Provide the [X, Y] coordinate of the cell's center where the given text is located.  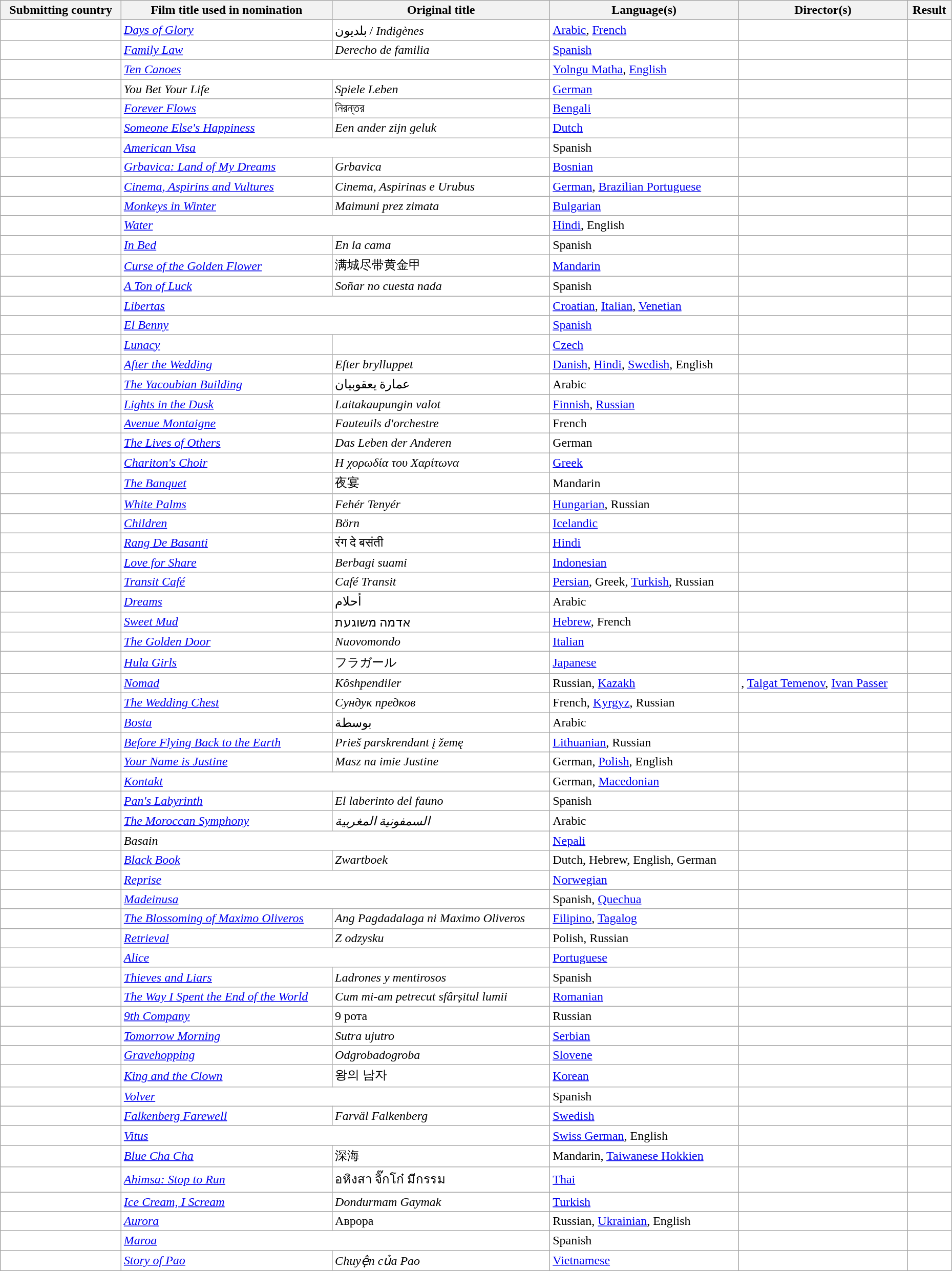
Water [335, 225]
American Visa [335, 148]
Odgrobadogroba [441, 1055]
Finnish, Russian [644, 404]
Kôshpendiler [441, 683]
Efter brylluppet [441, 364]
Language(s) [644, 10]
German, Brazilian Portuguese [644, 186]
Basain [335, 841]
King and the Clown [226, 1076]
Original title [441, 10]
Thai [644, 1179]
A Ton of Luck [226, 286]
Grbavica: Land of My Dreams [226, 167]
German, Macedonian [644, 781]
Black Book [226, 860]
Volver [335, 1096]
Korean [644, 1076]
Blue Cha Cha [226, 1156]
Nuovomondo [441, 642]
Hula Girls [226, 663]
Your Name is Justine [226, 762]
Director(s) [823, 10]
Hindi [644, 543]
深海 [441, 1156]
Thieves and Liars [226, 977]
Fauteuils d'orchestre [441, 424]
Derecho de familia [441, 50]
रंग दे बसंती [441, 543]
Vitus [335, 1135]
Prieš parskrendant į žemę [441, 742]
After the Wedding [226, 364]
Reprise [335, 880]
왕의 남자 [441, 1076]
Nepali [644, 841]
Ang Pagdadalaga ni Maximo Oliveros [441, 919]
White Palms [226, 504]
عمارة يعقوبيان [441, 384]
Aurora [226, 1221]
Gravehopping [226, 1055]
Russian, Kazakh [644, 683]
9th Company [226, 1016]
Persian, Greek, Turkish, Russian [644, 582]
Portuguese [644, 957]
フラガール [441, 663]
Spiele Leben [441, 89]
Story of Pao [226, 1261]
The Yacoubian Building [226, 384]
The Banquet [226, 484]
Rang De Basanti [226, 543]
The Golden Door [226, 642]
Lithuanian, Russian [644, 742]
Een ander zijn geluk [441, 128]
Chuyện của Pao [441, 1261]
Das Leben der Anderen [441, 443]
Mandarin, Taiwanese Hokkien [644, 1156]
Vietnamese [644, 1261]
French, Kyrgyz, Russian [644, 702]
In Bed [226, 245]
السمفونية المغربية [441, 821]
Alice [335, 957]
อหิงสา จิ๊กโก๋ มีกรรม [441, 1179]
Japanese [644, 663]
Сундук предков [441, 702]
Hindi, English [644, 225]
Maroa [335, 1241]
بلديون / Indigènes [441, 30]
Cinema, Aspirins and Vultures [226, 186]
Russian, Ukrainian, English [644, 1221]
Turkish [644, 1201]
Spanish, Quechua [644, 899]
Greek [644, 463]
Pan's Labyrinth [226, 801]
Swiss German, English [644, 1135]
Dutch, Hebrew, English, German [644, 860]
Dondurmam Gaymak [441, 1201]
Ahimsa: Stop to Run [226, 1179]
The Lives of Others [226, 443]
Monkeys in Winter [226, 206]
Tomorrow Morning [226, 1035]
French [644, 424]
满城尽带黄金甲 [441, 265]
El Benny [335, 325]
Hungarian, Russian [644, 504]
9 рота [441, 1016]
Nomad [226, 683]
Swedish [644, 1116]
Yolngu Matha, English [644, 69]
Filipino, Tagalog [644, 919]
Romanian [644, 996]
Cinema, Aspirinas e Urubus [441, 186]
Forever Flows [226, 109]
Czech [644, 345]
You Bet Your Life [226, 89]
Arabic, French [644, 30]
Sweet Mud [226, 622]
Chariton's Choir [226, 463]
Danish, Hindi, Swedish, English [644, 364]
Zwartboek [441, 860]
Falkenberg Farewell [226, 1116]
Grbavica [441, 167]
Icelandic [644, 523]
Love for Share [226, 562]
Croatian, Italian, Venetian [644, 306]
Someone Else's Happiness [226, 128]
The Moroccan Symphony [226, 821]
Lunacy [226, 345]
Avenue Montaigne [226, 424]
Soñar no cuesta nada [441, 286]
夜宴 [441, 484]
Dutch [644, 128]
بوسطة [441, 722]
Berbagi suami [441, 562]
Italian [644, 642]
Fehér Tenyér [441, 504]
Η χορωδία του Χαρίτωνα [441, 463]
Result [929, 10]
Children [226, 523]
Masz na imie Justine [441, 762]
Curse of the Golden Flower [226, 265]
Hebrew, French [644, 622]
, Talgat Temenov, Ivan Passer [823, 683]
Serbian [644, 1035]
Ten Canoes [335, 69]
Submitting country [61, 10]
Film title used in nomination [226, 10]
Sutra ujutro [441, 1035]
নিরন্তর [441, 109]
En la cama [441, 245]
The Wedding Chest [226, 702]
El laberinto del fauno [441, 801]
Ice Cream, I Scream [226, 1201]
German, Polish, English [644, 762]
Before Flying Back to the Earth [226, 742]
The Way I Spent the End of the World [226, 996]
Cum mi-am petrecut sfârșitul lumii [441, 996]
Slovene [644, 1055]
Russian [644, 1016]
Bosta [226, 722]
Retrieval [226, 938]
أحلام [441, 602]
Madeinusa [335, 899]
Börn [441, 523]
אדמה משוגעת [441, 622]
Bosnian [644, 167]
Café Transit [441, 582]
Bulgarian [644, 206]
Days of Glory [226, 30]
The Blossoming of Maximo Oliveros [226, 919]
Indonesian [644, 562]
Kontakt [335, 781]
Ladrones y mentirosos [441, 977]
Polish, Russian [644, 938]
Dreams [226, 602]
Lights in the Dusk [226, 404]
Norwegian [644, 880]
Transit Café [226, 582]
Bengali [644, 109]
Maimuni prez zimata [441, 206]
Z odzysku [441, 938]
Family Law [226, 50]
Аврора [441, 1221]
Laitakaupungin valot [441, 404]
Farväl Falkenberg [441, 1116]
Libertas [335, 306]
